Return the (x, y) coordinate for the center point of the cell that contains the specified text.  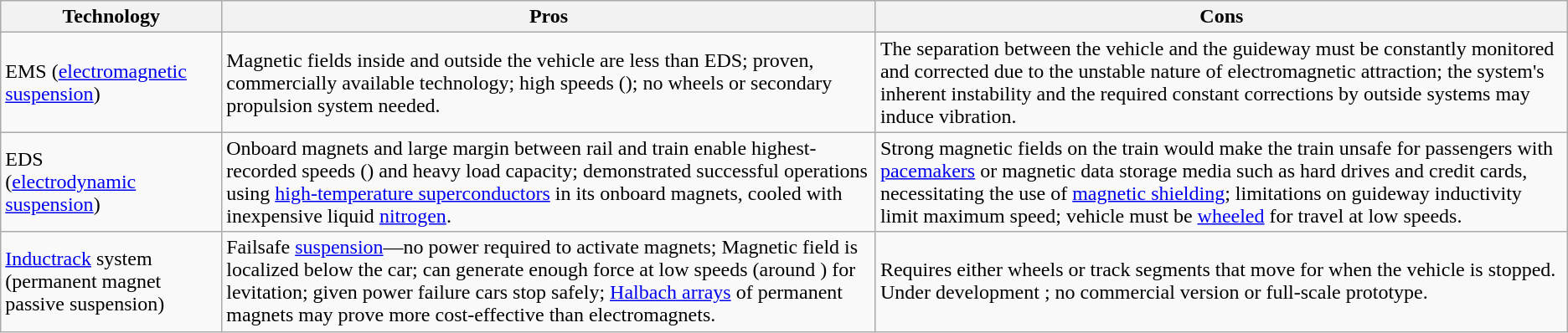
Technology (111, 17)
Pros (549, 17)
Inductrack system (permanent magnet passive suspension) (111, 281)
EMS (electromagnetic suspension) (111, 82)
Cons (1221, 17)
EDS(electrodynamic suspension) (111, 182)
